Extract the [X, Y] coordinate from the center of the cell holding the provided text.  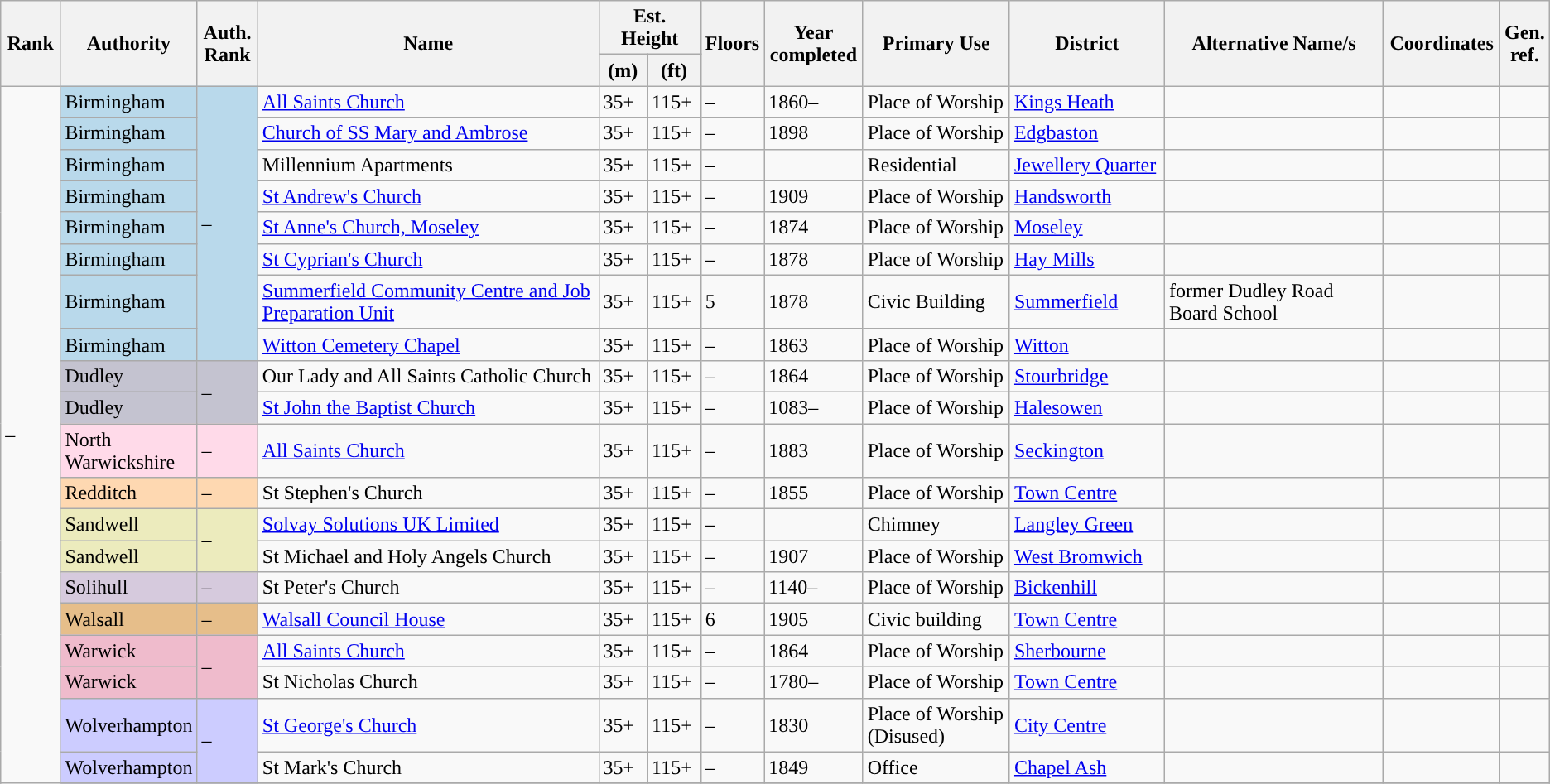
Walsall [129, 619]
Halesowen [1086, 407]
1780– [814, 682]
District [1086, 43]
1830 [814, 725]
Witton Cemetery Chapel [428, 344]
5 [732, 301]
Church of SS Mary and Ambrose [428, 133]
St Stephen's Church [428, 493]
Authority [129, 43]
Solvay Solutions UK Limited [428, 525]
Solihull [129, 588]
Moseley [1086, 228]
Rank [31, 43]
1083– [814, 407]
St Mark's Church [428, 767]
Summerfield [1086, 301]
1909 [814, 196]
St John the Baptist Church [428, 407]
Place of Worship (Disused) [936, 725]
Chapel Ash [1086, 767]
Handsworth [1086, 196]
Est. Height [649, 28]
Sherbourne [1086, 651]
1855 [814, 493]
Chimney [936, 525]
Alternative Name/s [1273, 43]
Walsall Council House [428, 619]
Civic Building [936, 301]
Langley Green [1086, 525]
(m) [623, 70]
Summerfield Community Centre and Job Preparation Unit [428, 301]
St Andrew's Church [428, 196]
St Cyprian's Church [428, 259]
1860– [814, 102]
Our Lady and All Saints Catholic Church [428, 376]
Bickenhill [1086, 588]
1874 [814, 228]
City Centre [1086, 725]
1907 [814, 556]
Jewellery Quarter [1086, 165]
Edgbaston [1086, 133]
Millennium Apartments [428, 165]
Residential [936, 165]
former Dudley Road Board School [1273, 301]
Primary Use [936, 43]
Witton [1086, 344]
St Nicholas Church [428, 682]
Office [936, 767]
Redditch [129, 493]
(ft) [674, 70]
1905 [814, 619]
Hay Mills [1086, 259]
St Michael and Holy Angels Church [428, 556]
1898 [814, 133]
Floors [732, 43]
Year completed [814, 43]
Stourbridge [1086, 376]
Seckington [1086, 450]
Civic building [936, 619]
1140– [814, 588]
St Peter's Church [428, 588]
Coordinates [1442, 43]
Name [428, 43]
Gen. ref. [1524, 43]
1863 [814, 344]
St Anne's Church, Moseley [428, 228]
St George's Church [428, 725]
Kings Heath [1086, 102]
Auth. Rank [227, 43]
6 [732, 619]
1883 [814, 450]
1849 [814, 767]
North Warwickshire [129, 450]
West Bromwich [1086, 556]
